Locate the cell with the specified text and output its (X, Y) center coordinate. 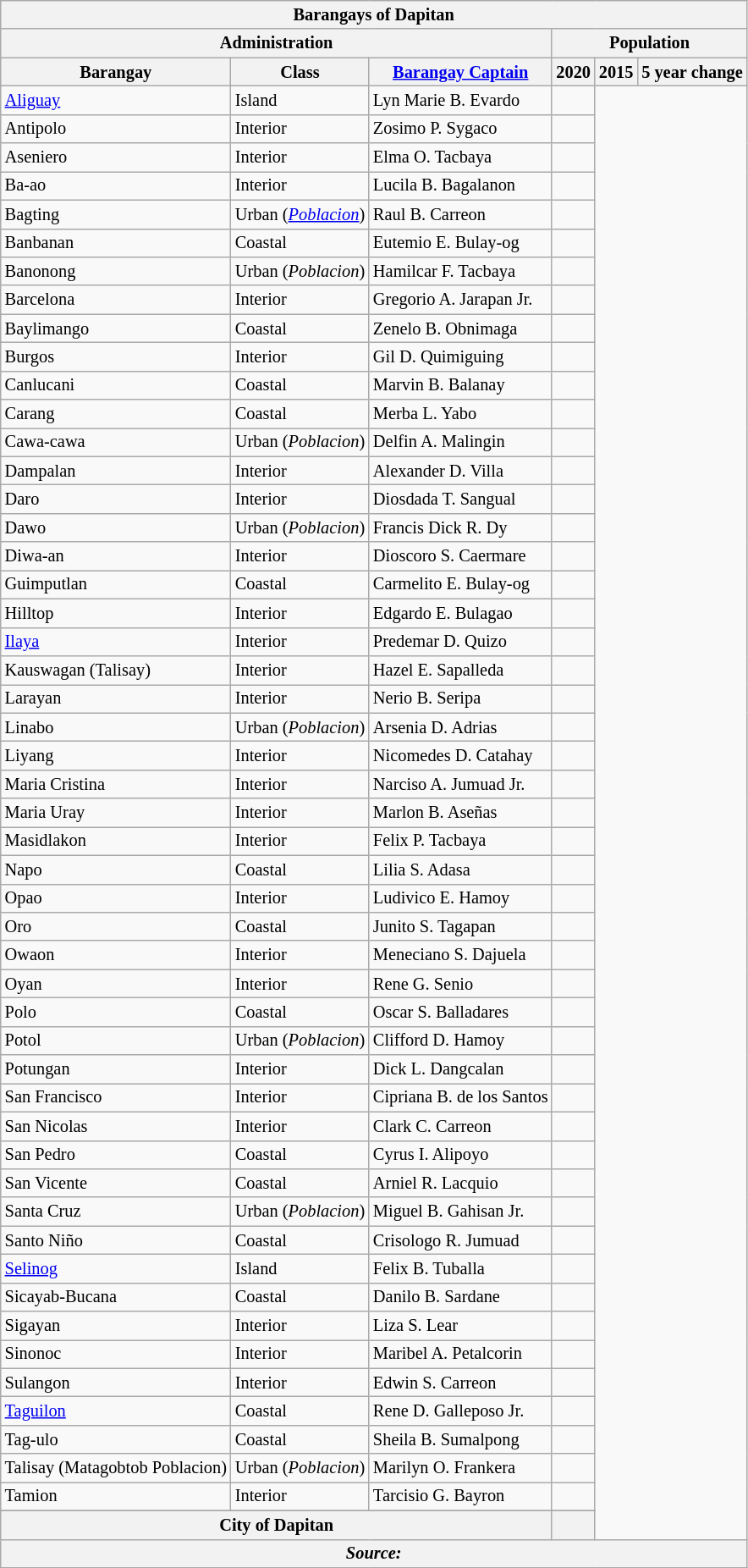
Canlucani (116, 385)
Clark C. Carreon (460, 1126)
Santo Niño (116, 1240)
Banonong (116, 271)
Sinonoc (116, 1354)
Hazel E. Sapalleda (460, 670)
Banbanan (116, 243)
Francis Dick R. Dy (460, 527)
Administration (277, 43)
Ilaya (116, 642)
Alexander D. Villa (460, 471)
Elma O. Tacbaya (460, 157)
Lilia S. Adasa (460, 870)
Crisologo R. Jumuad (460, 1240)
San Pedro (116, 1155)
Owaon (116, 955)
Talisay (Matagobtob Poblacion) (116, 1468)
Dioscoro S. Caermare (460, 556)
Barangays of Dapitan (374, 14)
Napo (116, 870)
Zenelo B. Obnimaga (460, 329)
Potungan (116, 1069)
Antipolo (116, 129)
Sheila B. Sumalpong (460, 1439)
Dampalan (116, 471)
Tag-ulo (116, 1439)
Nerio B. Seripa (460, 698)
Rene G. Senio (460, 984)
Tarcisio G. Bayron (460, 1496)
Arniel R. Lacquio (460, 1183)
Diosdada T. Sangual (460, 499)
Zosimo P. Sygaco (460, 129)
Population (649, 43)
Source: (374, 1554)
Liyang (116, 755)
San Vicente (116, 1183)
Sulangon (116, 1383)
Maria Cristina (116, 784)
Bagting (116, 214)
Oscar S. Balladares (460, 1012)
Cipriana B. de los Santos (460, 1097)
Potol (116, 1041)
Felix P. Tacbaya (460, 841)
San Nicolas (116, 1126)
Masidlakon (116, 841)
5 year change (692, 72)
Oyan (116, 984)
Santa Cruz (116, 1212)
Marvin B. Balanay (460, 385)
Carmelito E. Bulay-og (460, 584)
Ba-ao (116, 185)
City of Dapitan (277, 1525)
Hilltop (116, 613)
Barcelona (116, 300)
Edwin S. Carreon (460, 1383)
Merba L. Yabo (460, 414)
Marilyn O. Frankera (460, 1468)
Opao (116, 898)
Diwa-an (116, 556)
2020 (573, 72)
Raul B. Carreon (460, 214)
Ludivico E. Hamoy (460, 898)
Cyrus I. Alipoyo (460, 1155)
2015 (616, 72)
Barangay (116, 72)
Class (300, 72)
Tamion (116, 1496)
Arsenia D. Adrias (460, 727)
Edgardo E. Bulagao (460, 613)
Selinog (116, 1268)
Baylimango (116, 329)
Aliguay (116, 100)
Danilo B. Sardane (460, 1297)
Eutemio E. Bulay-og (460, 243)
Maria Uray (116, 813)
Lyn Marie B. Evardo (460, 100)
Marlon B. Aseñas (460, 813)
Carang (116, 414)
Narciso A. Jumuad Jr. (460, 784)
Guimputlan (116, 584)
Larayan (116, 698)
Maribel A. Petalcorin (460, 1354)
San Francisco (116, 1097)
Daro (116, 499)
Hamilcar F. Tacbaya (460, 271)
Taguilon (116, 1411)
Aseniero (116, 157)
Delfin A. Malingin (460, 442)
Lucila B. Bagalanon (460, 185)
Felix B. Tuballa (460, 1268)
Junito S. Tagapan (460, 926)
Liza S. Lear (460, 1326)
Barangay Captain (460, 72)
Sigayan (116, 1326)
Burgos (116, 356)
Gil D. Quimiguing (460, 356)
Nicomedes D. Catahay (460, 755)
Dick L. Dangcalan (460, 1069)
Rene D. Galleposo Jr. (460, 1411)
Cawa-cawa (116, 442)
Meneciano S. Dajuela (460, 955)
Gregorio A. Jarapan Jr. (460, 300)
Oro (116, 926)
Linabo (116, 727)
Miguel B. Gahisan Jr. (460, 1212)
Kauswagan (Talisay) (116, 670)
Predemar D. Quizo (460, 642)
Clifford D. Hamoy (460, 1041)
Polo (116, 1012)
Dawo (116, 527)
Sicayab-Bucana (116, 1297)
